Capture the cell that displays the provided text and extract its [X, Y] central coordinate. 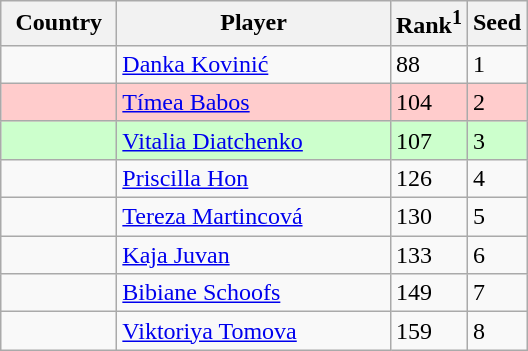
Danka Kovinić [254, 64]
88 [428, 64]
1 [496, 64]
7 [496, 293]
Rank1 [428, 24]
Tereza Martincová [254, 217]
133 [428, 255]
Seed [496, 24]
Bibiane Schoofs [254, 293]
107 [428, 140]
8 [496, 331]
Tímea Babos [254, 102]
Vitalia Diatchenko [254, 140]
5 [496, 217]
Viktoriya Tomova [254, 331]
2 [496, 102]
Player [254, 24]
159 [428, 331]
130 [428, 217]
Kaja Juvan [254, 255]
3 [496, 140]
Country [59, 24]
4 [496, 178]
Priscilla Hon [254, 178]
104 [428, 102]
149 [428, 293]
6 [496, 255]
126 [428, 178]
